Identify which cell holds the provided text, then report its [X, Y] central coordinate. 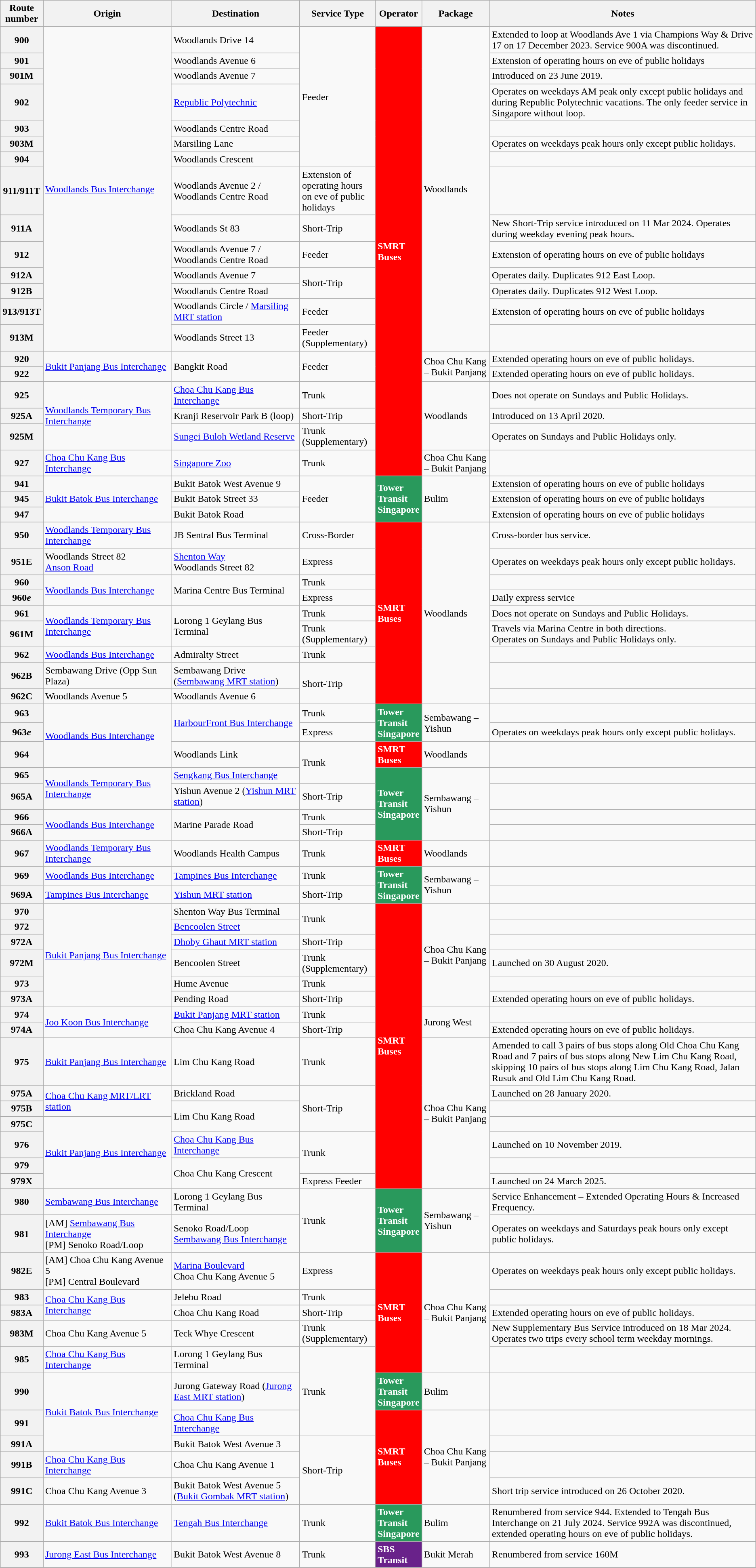
Woodlands Health Campus [235, 853]
962C [22, 697]
970 [22, 911]
965A [22, 796]
Choa Chu Kang Avenue 5 [107, 1333]
Origin [107, 14]
Bukit Batok West Avenue 3 [235, 1444]
Marsiling Lane [235, 144]
960 [22, 582]
Woodlands Crescent [235, 159]
Launched on 28 January 2020. [623, 1093]
979 [22, 1166]
Woodlands Street 13 [235, 338]
Woodlands St 83 [235, 228]
Teck Whye Crescent [235, 1333]
Service Type [338, 14]
Admiralty Street [235, 655]
901 [22, 61]
985 [22, 1360]
HarbourFront Bus Interchange [235, 723]
961M [22, 634]
925 [22, 395]
927 [22, 463]
Feeder (Supplementary) [338, 338]
Woodlands Circle / Marsiling MRT station [235, 312]
Express Feeder [338, 1181]
981 [22, 1233]
961 [22, 613]
991C [22, 1491]
Cross-border bus service. [623, 535]
Short trip service introduced on 26 October 2020. [623, 1491]
Operates on Sundays and Public Holidays only. [623, 436]
976 [22, 1145]
Marine Parade Road [235, 825]
966A [22, 832]
Bukit Panjang MRT station [235, 1014]
972M [22, 962]
966 [22, 817]
974 [22, 1014]
980 [22, 1202]
913M [22, 338]
962 [22, 655]
Routenumber [22, 14]
Tengah Bus Interchange [235, 1523]
Bukit Batok West Avenue 8 [235, 1555]
Destination [235, 14]
925M [22, 436]
951E [22, 562]
Operates daily. Duplicates 912 East Loop. [623, 275]
Yishun Avenue 2 (Yishun MRT station) [235, 796]
Bukit Batok West Avenue 9 [235, 484]
920 [22, 359]
903 [22, 128]
Joo Koon Bus Interchange [107, 1022]
962B [22, 676]
922 [22, 374]
[AM] Sembawang Bus Interchange[PM] Senoko Road/Loop [107, 1233]
Bukit Batok Street 33 [235, 499]
New Short-Trip service introduced on 11 Mar 2024. Operates during weekday evening peak hours. [623, 228]
Marina BoulevardChoa Chu Kang Avenue 5 [235, 1271]
Jurong Gateway Road (Jurong East MRT station) [235, 1391]
Notes [623, 14]
900 [22, 40]
Woodlands Link [235, 755]
Jelebu Road [235, 1297]
983M [22, 1333]
Brickland Road [235, 1093]
912A [22, 275]
904 [22, 159]
Introduced on 23 June 2019. [623, 76]
983 [22, 1297]
972 [22, 926]
911A [22, 228]
Marina Centre Bus Terminal [235, 590]
Hume Avenue [235, 984]
Launched on 24 March 2025. [623, 1181]
Choa Chu Kang Crescent [235, 1173]
903M [22, 144]
973A [22, 999]
979X [22, 1181]
969A [22, 894]
Woodlands Avenue 2 / Woodlands Centre Road [235, 191]
Operates daily. Duplicates 912 West Loop. [623, 290]
Sembawang Drive (Sembawang MRT station) [235, 676]
Choa Chu Kang Avenue 1 [235, 1465]
Pending Road [235, 999]
Renumbered from service 160M [623, 1555]
Service Enhancement – Extended Operating Hours & Increased Frequency. [623, 1202]
975C [22, 1124]
Yishun MRT station [235, 894]
Launched on 30 August 2020. [623, 962]
Sembawang Bus Interchange [107, 1202]
975 [22, 1062]
Dhoby Ghaut MRT station [235, 942]
Senoko Road/LoopSembawang Bus Interchange [235, 1233]
Jurong East Bus Interchange [107, 1555]
975B [22, 1109]
925A [22, 416]
Jurong West [456, 1022]
963e [22, 732]
941 [22, 484]
913/913T [22, 312]
Extended to loop at Woodlands Ave 1 via Champions Way & Drive 17 on 17 December 2023. Service 900A was discontinued. [623, 40]
Singapore Zoo [235, 463]
Woodlands Avenue 7 / Woodlands Centre Road [235, 255]
992 [22, 1523]
950 [22, 535]
967 [22, 853]
902 [22, 102]
983A [22, 1313]
Republic Polytechnic [235, 102]
Woodlands Avenue 5 [107, 697]
Launched on 10 November 2019. [623, 1145]
991A [22, 1444]
975A [22, 1093]
JB Sentral Bus Terminal [235, 535]
Choa Chu Kang Avenue 4 [235, 1030]
Choa Chu Kang MRT/LRT station [107, 1101]
Sengkang Bus Interchange [235, 775]
Woodlands Drive 14 [235, 40]
969 [22, 876]
Choa Chu Kang Avenue 3 [107, 1491]
Travels via Marina Centre in both directions.Operates on Sundays and Public Holidays only. [623, 634]
901M [22, 76]
947 [22, 514]
Operates on weekdays and Saturdays peak hours only except public holidays. [623, 1233]
Sembawang Drive (Opp Sun Plaza) [107, 676]
972A [22, 942]
963 [22, 713]
912B [22, 290]
[AM] Choa Chu Kang Avenue 5[PM] Central Boulevard [107, 1271]
964 [22, 755]
Bukit Batok Road [235, 514]
991 [22, 1423]
Bangkit Road [235, 366]
945 [22, 499]
973 [22, 984]
982E [22, 1271]
960e [22, 598]
Package [456, 14]
912 [22, 255]
Operator [398, 14]
Introduced on 13 April 2020. [623, 416]
Bukit Merah [456, 1555]
Shenton Way Bus Terminal [235, 911]
991B [22, 1465]
Choa Chu Kang Road [235, 1313]
Kranji Reservoir Park B (loop) [235, 416]
990 [22, 1391]
Bukit Batok West Avenue 5 (Bukit Gombak MRT station) [235, 1491]
Cross-Border [338, 535]
Sungei Buloh Wetland Reserve [235, 436]
965 [22, 775]
993 [22, 1555]
911/911T [22, 191]
Daily express service [623, 598]
974A [22, 1030]
Woodlands Street 82Anson Road [107, 562]
Shenton WayWoodlands Street 82 [235, 562]
New Supplementary Bus Service introduced on 18 Mar 2024. Operates two trips every school term weekday mornings. [623, 1333]
SBS Transit [398, 1555]
